Extract the (x, y) coordinate from the center of the cell holding the provided text.  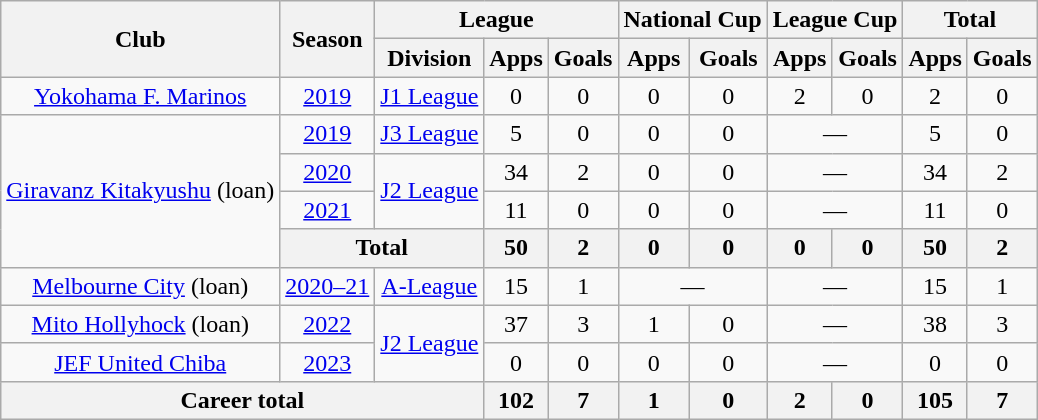
League (496, 20)
J3 League (430, 134)
A-League (430, 286)
Career total (242, 400)
2023 (328, 362)
Club (140, 39)
Yokohama F. Marinos (140, 96)
2020–21 (328, 286)
2021 (328, 210)
38 (935, 324)
Mito Hollyhock (loan) (140, 324)
JEF United Chiba (140, 362)
National Cup (692, 20)
37 (516, 324)
J1 League (430, 96)
Giravanz Kitakyushu (loan) (140, 191)
Melbourne City (loan) (140, 286)
102 (516, 400)
105 (935, 400)
2022 (328, 324)
2020 (328, 172)
League Cup (835, 20)
Division (430, 58)
Season (328, 39)
